For the text-containing cell, return its midpoint in (x, y) coordinate format. 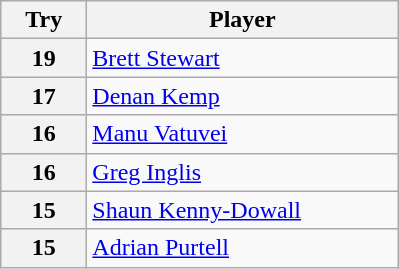
Denan Kemp (242, 96)
Adrian Purtell (242, 248)
Try (44, 20)
17 (44, 96)
Brett Stewart (242, 58)
Shaun Kenny-Dowall (242, 210)
19 (44, 58)
Player (242, 20)
Manu Vatuvei (242, 134)
Greg Inglis (242, 172)
